Extract the (X, Y) coordinate from the center of the cell holding the provided text.  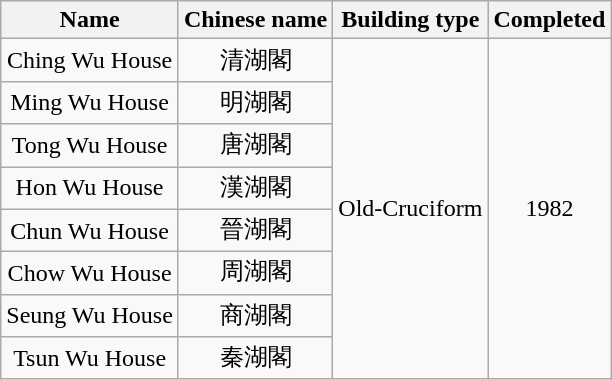
Seung Wu House (90, 316)
Tsun Wu House (90, 358)
明湖閣 (255, 102)
Building type (410, 20)
晉湖閣 (255, 230)
Completed (550, 20)
商湖閣 (255, 316)
Name (90, 20)
Tong Wu House (90, 146)
Ching Wu House (90, 60)
秦湖閣 (255, 358)
Hon Wu House (90, 188)
周湖閣 (255, 274)
Old-Cruciform (410, 209)
清湖閣 (255, 60)
Chun Wu House (90, 230)
Chinese name (255, 20)
Chow Wu House (90, 274)
唐湖閣 (255, 146)
1982 (550, 209)
Ming Wu House (90, 102)
漢湖閣 (255, 188)
